Pinpoint the cell where the given text exists, returning its [x, y] midpoint coordinate. 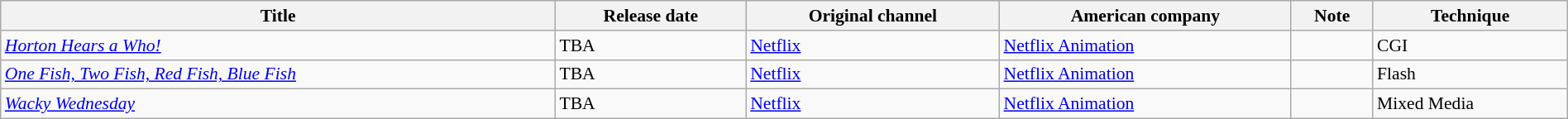
One Fish, Two Fish, Red Fish, Blue Fish [278, 74]
Flash [1470, 74]
Mixed Media [1470, 104]
American company [1145, 16]
Release date [650, 16]
Title [278, 16]
Wacky Wednesday [278, 104]
Technique [1470, 16]
Note [1331, 16]
Horton Hears a Who! [278, 45]
Original channel [872, 16]
CGI [1470, 45]
